Find where the given text appears and provide that cell's center as (X, Y) coordinate. 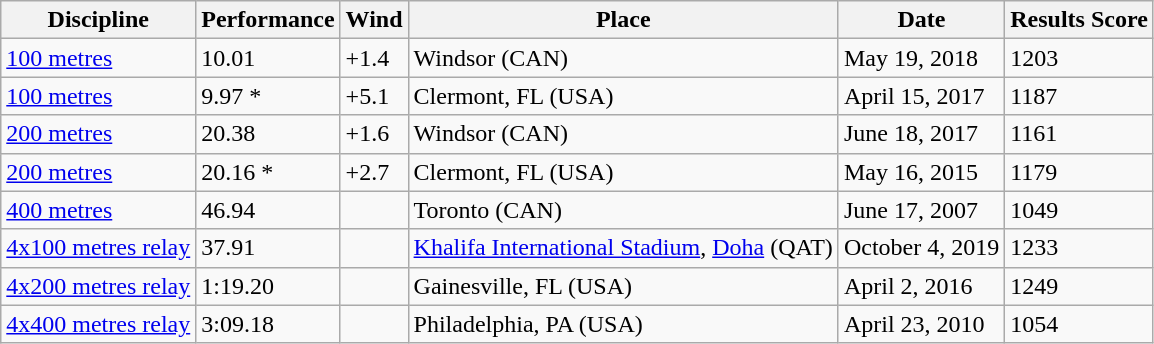
20.38 (268, 134)
May 16, 2015 (921, 172)
4x400 metres relay (98, 324)
400 metres (98, 210)
Wind (374, 20)
June 18, 2017 (921, 134)
3:09.18 (268, 324)
Toronto (CAN) (623, 210)
Performance (268, 20)
1187 (1080, 96)
1179 (1080, 172)
June 17, 2007 (921, 210)
Gainesville, FL (USA) (623, 286)
Khalifa International Stadium, Doha (QAT) (623, 248)
1054 (1080, 324)
4x200 metres relay (98, 286)
9.97 * (268, 96)
October 4, 2019 (921, 248)
37.91 (268, 248)
Date (921, 20)
May 19, 2018 (921, 58)
+1.4 (374, 58)
April 15, 2017 (921, 96)
46.94 (268, 210)
1161 (1080, 134)
Place (623, 20)
1249 (1080, 286)
1233 (1080, 248)
20.16 * (268, 172)
Discipline (98, 20)
+2.7 (374, 172)
Philadelphia, PA (USA) (623, 324)
1:19.20 (268, 286)
April 2, 2016 (921, 286)
+5.1 (374, 96)
4x100 metres relay (98, 248)
1049 (1080, 210)
Results Score (1080, 20)
April 23, 2010 (921, 324)
1203 (1080, 58)
+1.6 (374, 134)
10.01 (268, 58)
